Provide the (X, Y) coordinate of the cell's center where the given text is located.  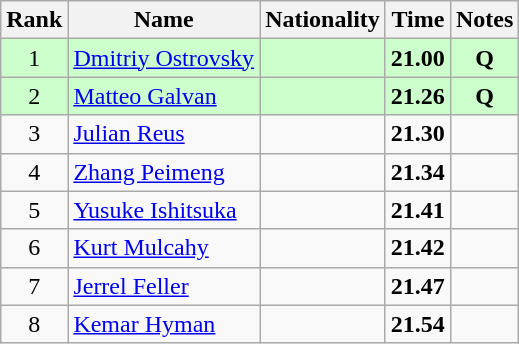
21.54 (418, 324)
Julian Reus (164, 134)
5 (34, 210)
3 (34, 134)
Kurt Mulcahy (164, 248)
21.41 (418, 210)
21.42 (418, 248)
Notes (484, 20)
Zhang Peimeng (164, 172)
Matteo Galvan (164, 96)
7 (34, 286)
Kemar Hyman (164, 324)
Name (164, 20)
21.26 (418, 96)
Time (418, 20)
21.00 (418, 58)
Nationality (323, 20)
1 (34, 58)
Yusuke Ishitsuka (164, 210)
21.47 (418, 286)
8 (34, 324)
21.34 (418, 172)
Rank (34, 20)
6 (34, 248)
2 (34, 96)
4 (34, 172)
Dmitriy Ostrovsky (164, 58)
Jerrel Feller (164, 286)
21.30 (418, 134)
